Return [X, Y] of the center of cell containing provided text 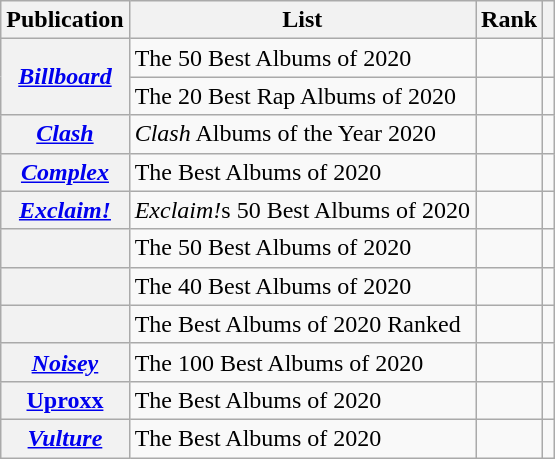
Noisey [65, 362]
Publication [65, 20]
Clash [65, 134]
The 100 Best Albums of 2020 [302, 362]
The 20 Best Rap Albums of 2020 [302, 96]
Complex [65, 172]
Exclaim!s 50 Best Albums of 2020 [302, 210]
Uproxx [65, 400]
Rank [510, 20]
Vulture [65, 438]
List [302, 20]
Billboard [65, 77]
Clash Albums of the Year 2020 [302, 134]
The 40 Best Albums of 2020 [302, 286]
The Best Albums of 2020 Ranked [302, 324]
Exclaim! [65, 210]
